Detect which cell encompasses the target text, then output its (X, Y) center coordinate. 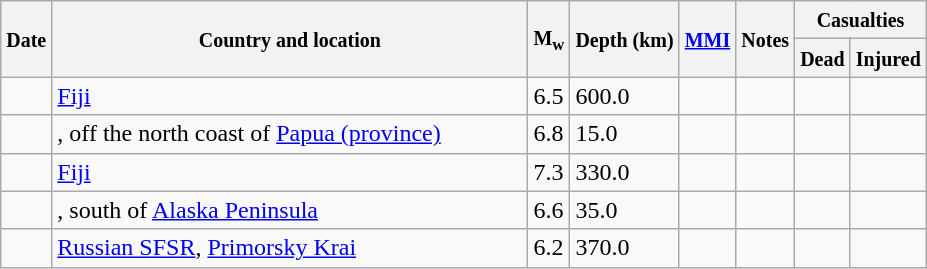
Date (26, 39)
6.6 (549, 210)
Mw (549, 39)
Russian SFSR, Primorsky Krai (290, 248)
Casualties (861, 20)
330.0 (624, 172)
600.0 (624, 96)
Injured (888, 58)
6.8 (549, 134)
Dead (823, 58)
Notes (766, 39)
6.2 (549, 248)
, south of Alaska Peninsula (290, 210)
, off the north coast of Papua (province) (290, 134)
15.0 (624, 134)
35.0 (624, 210)
Country and location (290, 39)
6.5 (549, 96)
370.0 (624, 248)
Depth (km) (624, 39)
7.3 (549, 172)
MMI (708, 39)
